Determine the (x, y) coordinate at the center of the cell enclosing the given text.  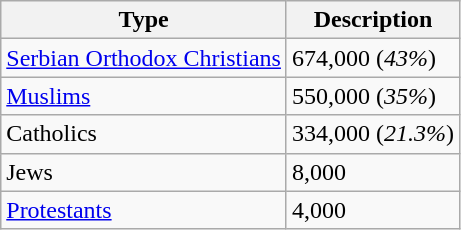
Catholics (144, 134)
Muslims (144, 96)
334,000 (21.3%) (372, 134)
Description (372, 20)
Serbian Orthodox Christians (144, 58)
Type (144, 20)
Protestants (144, 210)
4,000 (372, 210)
674,000 (43%) (372, 58)
8,000 (372, 172)
550,000 (35%) (372, 96)
Jews (144, 172)
